Locate the cell with the specified text and output its (X, Y) center coordinate. 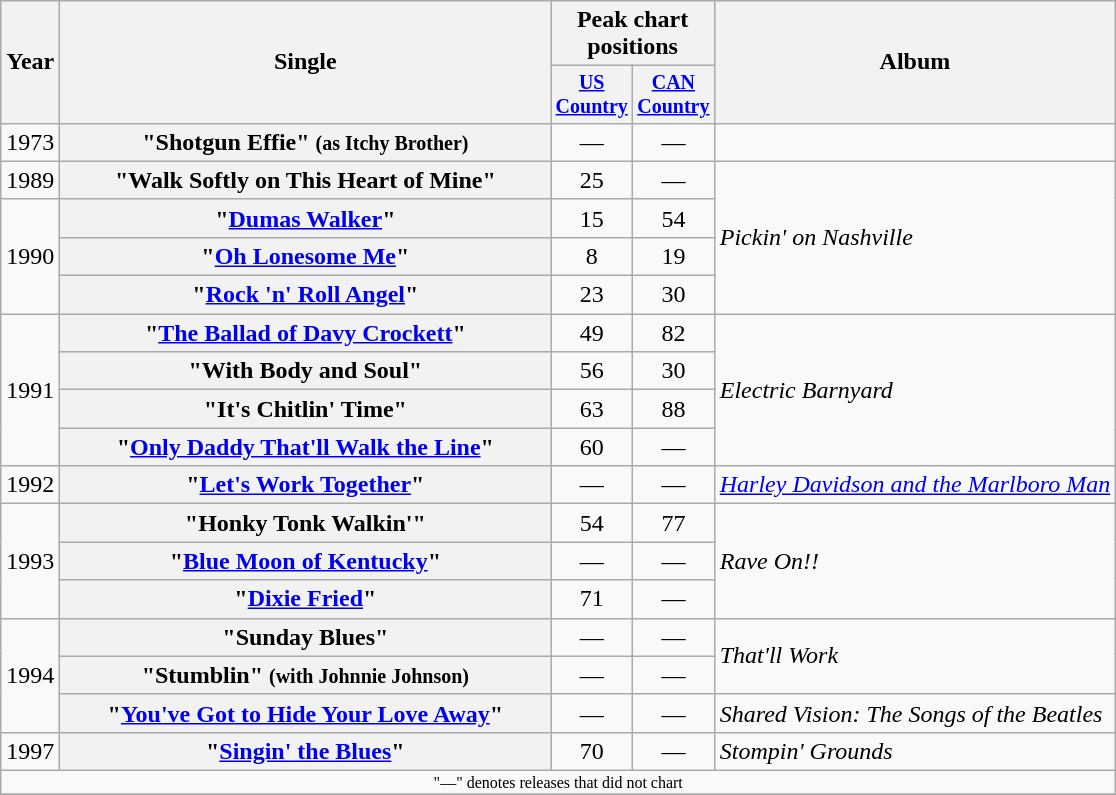
"Let's Work Together" (306, 485)
25 (592, 180)
1989 (30, 180)
"Shotgun Effie" (as Itchy Brother) (306, 142)
"—" denotes releases that did not chart (558, 782)
Shared Vision: The Songs of the Beatles (914, 713)
"Stumblin" (with Johnnie Johnson) (306, 675)
Rave On!! (914, 561)
1997 (30, 751)
Stompin' Grounds (914, 751)
"Walk Softly on This Heart of Mine" (306, 180)
Year (30, 62)
"Oh Lonesome Me" (306, 256)
77 (674, 523)
8 (592, 256)
"With Body and Soul" (306, 371)
1993 (30, 561)
1992 (30, 485)
Electric Barnyard (914, 390)
"The Ballad of Davy Crockett" (306, 333)
63 (592, 409)
60 (592, 447)
CAN Country (674, 94)
49 (592, 333)
19 (674, 256)
82 (674, 333)
"Only Daddy That'll Walk the Line" (306, 447)
1973 (30, 142)
Single (306, 62)
88 (674, 409)
15 (592, 218)
That'll Work (914, 656)
"It's Chitlin' Time" (306, 409)
1994 (30, 675)
1991 (30, 390)
1990 (30, 256)
"You've Got to Hide Your Love Away" (306, 713)
"Dixie Fried" (306, 599)
"Sunday Blues" (306, 637)
"Singin' the Blues" (306, 751)
"Honky Tonk Walkin'" (306, 523)
56 (592, 371)
Peak chartpositions (632, 34)
Harley Davidson and the Marlboro Man (914, 485)
71 (592, 599)
70 (592, 751)
"Blue Moon of Kentucky" (306, 561)
Pickin' on Nashville (914, 237)
"Dumas Walker" (306, 218)
US Country (592, 94)
23 (592, 295)
"Rock 'n' Roll Angel" (306, 295)
Album (914, 62)
